Detect which cell encompasses the target text, then output its [X, Y] center coordinate. 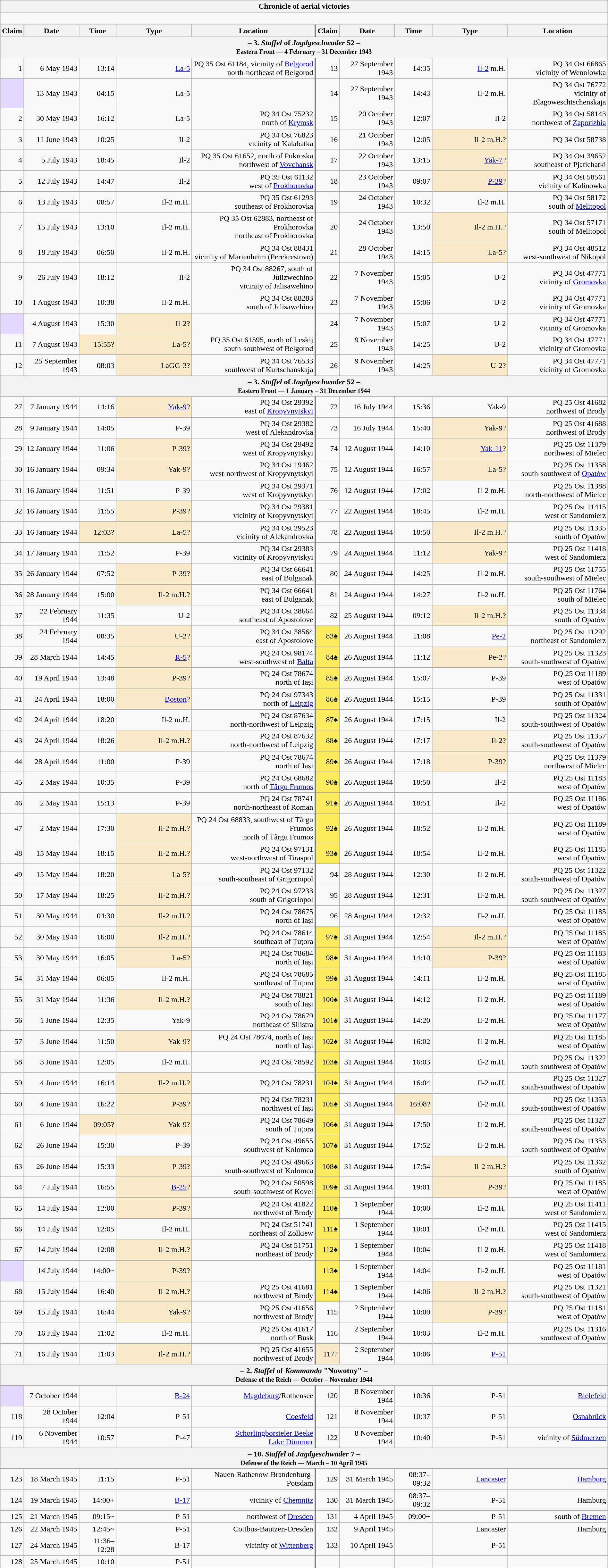
08:35 [97, 637]
10:37 [413, 1417]
PQ 34 Ost 39652 southeast of Pjatichatki [558, 160]
33 [12, 532]
15:40 [413, 428]
31 [12, 490]
17 [328, 160]
– 3. Staffel of Jagdgeschwader 52 –Eastern Front — 1 January – 31 December 1944 [304, 386]
16 [328, 139]
06:50 [97, 252]
93♠ [328, 853]
11:06 [97, 449]
14:11 [413, 979]
81 [328, 594]
PQ 34 Ost 29523vicinity of Alekandrovka [254, 532]
– 2. Staffel of Kommando "Nowotny" –Defense of the Reich — October – November 1944 [304, 1375]
PQ 35 Ost 61595, north of Leskij south-southwest of Belgorod [254, 344]
PQ 34 Ost 19462 west-northwest of Kropyvnytskyi [254, 469]
PQ 24 Ost 78592 [254, 1062]
PQ 24 Ost 97132 south-southeast of Grigoriopol [254, 874]
15:13 [97, 803]
109♠ [328, 1187]
102♠ [328, 1041]
6 June 1944 [51, 1124]
12:30 [413, 874]
PQ 34 Ost 76772vicinity of Blagoweschtschenskaja [558, 93]
22 October 1943 [367, 160]
10 April 1945 [367, 1545]
PQ 34 Ost 29492 west of Kropyvnytskyi [254, 449]
08:03 [97, 365]
85♠ [328, 678]
PQ 34 Ost 58738 [558, 139]
PQ 25 Ost 11764 south of Mielec [558, 594]
PQ 24 Ost 50598 south-southwest of Kovel [254, 1187]
104♠ [328, 1083]
northwest of Dresden [254, 1516]
28 October 1943 [367, 252]
120 [328, 1396]
40 [12, 678]
105♠ [328, 1104]
12:54 [413, 937]
38 [12, 637]
6 November 1944 [51, 1437]
91♠ [328, 803]
115 [328, 1312]
36 [12, 594]
17:17 [413, 740]
42 [12, 720]
Nauen-Rathenow-Brandenburg-Potsdam [254, 1479]
09:05? [97, 1124]
21 [328, 252]
123 [12, 1479]
17:15 [413, 720]
9 [12, 278]
35 [12, 574]
14:45 [97, 657]
118 [12, 1417]
73 [328, 428]
13:15 [413, 160]
13 July 1943 [51, 202]
PQ 24 Ost 78684 north of Iași [254, 958]
45 [12, 782]
79 [328, 553]
21 March 1945 [51, 1516]
92♠ [328, 828]
10:04 [413, 1249]
61 [12, 1124]
PQ 25 Ost 11321 south-southwest of Opatów [558, 1292]
21 October 1943 [367, 139]
100♠ [328, 999]
15:06 [413, 303]
10:03 [413, 1333]
39 [12, 657]
37 [12, 615]
PQ 25 Ost 11357 south-southwest of Opatów [558, 740]
6 [12, 202]
1 [12, 68]
14:00+ [97, 1500]
12:04 [97, 1417]
24 March 1945 [51, 1545]
PQ 34 Ost 76533southwest of Kurtschanskaja [254, 365]
17:52 [413, 1146]
17:54 [413, 1166]
18:54 [413, 853]
18:26 [97, 740]
16:00 [97, 937]
14:15 [413, 252]
– 10. Staffel of Jagdgeschwader 7 –Defense of the Reich — March – 10 April 1945 [304, 1458]
52 [12, 937]
Schorlingborsteler BeekeLake Dümmer [254, 1437]
43 [12, 740]
1 August 1943 [51, 303]
14:04 [413, 1271]
28 March 1944 [51, 657]
PQ 34 Ost 58172 south of Melitopol [558, 202]
22 [328, 278]
vicinity of Chemnitz [254, 1500]
10:10 [97, 1562]
PQ 34 Ost 76823vicinity of Kalabatka [254, 139]
23 [328, 303]
09:34 [97, 469]
5 July 1943 [51, 160]
7 October 1944 [51, 1396]
7 August 1943 [51, 344]
58 [12, 1062]
10:06 [413, 1354]
16:05 [97, 958]
12:03? [97, 532]
PQ 34 Ost 66865vicinity of Wennlowka [558, 68]
26 July 1943 [51, 278]
PQ 25 Ost 41682 northwest of Brody [558, 407]
101♠ [328, 1021]
60 [12, 1104]
46 [12, 803]
PQ 34 Ost 29382 west of Alekandrovka [254, 428]
15:00 [97, 594]
7 [12, 227]
16:14 [97, 1083]
LaGG-3? [154, 365]
11 June 1943 [51, 139]
PQ 24 Ost 51741 northeast of Zolkiew [254, 1229]
PQ 25 Ost 41681 northwest of Brody [254, 1292]
Osnabrück [558, 1417]
PQ 25 Ost 11323 south-southwest of Opatów [558, 657]
41 [12, 699]
11:02 [97, 1333]
19 [328, 202]
65 [12, 1208]
32 [12, 511]
23 October 1943 [367, 181]
11:03 [97, 1354]
10:32 [413, 202]
28 [12, 428]
PQ 24 Ost 78821 south of Iași [254, 999]
25 August 1944 [367, 615]
24 February 1944 [51, 637]
8 [12, 252]
14:06 [413, 1292]
25 [328, 344]
PQ 34 Ost 75232north of Krymsk [254, 119]
78 [328, 532]
50 [12, 895]
113♠ [328, 1271]
14:20 [413, 1021]
18:25 [97, 895]
PQ 25 Ost 11358 south-southwest of Opatów [558, 469]
15 July 1943 [51, 227]
10:35 [97, 782]
51 [12, 916]
22 February 1944 [51, 615]
12 January 1944 [51, 449]
44 [12, 762]
PQ 24 Ost 68833, southwest of Târgu Frumosnorth of Târgu Frumos [254, 828]
PQ 34 Ost 29381vicinity of Kropyvnytskyi [254, 511]
12:00 [97, 1208]
PQ 24 Ost 78674, north of Iași north of Iași [254, 1041]
PQ 34 Ost 38564 east of Apostolove [254, 637]
5 [12, 181]
07:52 [97, 574]
09:07 [413, 181]
13:14 [97, 68]
17:30 [97, 828]
PQ 24 Ost 87632 north-northwest of Leipzig [254, 740]
PQ 25 Ost 11334 south of Opatów [558, 615]
82 [328, 615]
87♠ [328, 720]
09:15~ [97, 1516]
12:31 [413, 895]
11:50 [97, 1041]
15:05 [413, 278]
16:08? [413, 1104]
Pe-2 [470, 637]
16:55 [97, 1187]
69 [12, 1312]
PQ 24 Ost 78741 north-northeast of Roman [254, 803]
PQ 25 Ost 41617 north of Busk [254, 1333]
19 April 1944 [51, 678]
18:52 [413, 828]
108♠ [328, 1166]
06:05 [97, 979]
10:38 [97, 303]
27 [12, 407]
PQ 24 Ost 78231 [254, 1083]
2 [12, 119]
14:16 [97, 407]
14:47 [97, 181]
47 [12, 828]
77 [328, 511]
Cottbus-Bautzen-Dresden [254, 1529]
Chronicle of aerial victories [304, 6]
PQ 24 Ost 49663 south-southwest of Kolomea [254, 1166]
24 [328, 324]
15:15 [413, 699]
PQ 34 Ost 29383vicinity of Kropyvnytskyi [254, 553]
12:07 [413, 119]
75 [328, 469]
7 January 1944 [51, 407]
29 [12, 449]
PQ 34 Ost 88283 south of Jalisawehino [254, 303]
10:36 [413, 1396]
10:01 [413, 1229]
80 [328, 574]
PQ 35 Ost 61293 southeast of Prokhorovka [254, 202]
P-47 [154, 1437]
vicinity of Südmerzen [558, 1437]
PQ 24 Ost 78231 northwest of Iași [254, 1104]
PQ 25 Ost 11362 south of Opatów [558, 1166]
89♠ [328, 762]
17 May 1944 [51, 895]
– 3. Staffel of Jagdgeschwader 52 –Eastern Front — 4 February – 31 December 1943 [304, 47]
22 March 1945 [51, 1529]
14:43 [413, 93]
59 [12, 1083]
PQ 34 Ost 58561vicinity of Kalinowka [558, 181]
11:36 [97, 999]
south of Bremen [558, 1516]
70 [12, 1333]
16:22 [97, 1104]
99♠ [328, 979]
B-25? [154, 1187]
76 [328, 490]
98♠ [328, 958]
13 May 1943 [51, 93]
7 July 1944 [51, 1187]
PQ 24 Ost 97131 west-northwest of Tiraspol [254, 853]
14:27 [413, 594]
116 [328, 1333]
84♠ [328, 657]
13 [328, 68]
PQ 25 Ost 11292 northeast of Sandomierz [558, 637]
30 [12, 469]
86♠ [328, 699]
10:25 [97, 139]
PQ 25 Ost 11335 south of Opatów [558, 532]
PQ 24 Ost 87634 north-northwest of Leipzig [254, 720]
18:00 [97, 699]
16:12 [97, 119]
11:15 [97, 1479]
14:12 [413, 999]
15:36 [413, 407]
13:10 [97, 227]
09:00+ [413, 1516]
16:57 [413, 469]
90♠ [328, 782]
126 [12, 1529]
17 January 1944 [51, 553]
PQ 24 Ost 78679 northeast of Silistra [254, 1021]
119 [12, 1437]
15:55? [97, 344]
R-5? [154, 657]
9 April 1945 [367, 1529]
PQ 25 Ost 11388 north-northwest of Mielec [558, 490]
4 [12, 160]
18:12 [97, 278]
130 [328, 1500]
49 [12, 874]
PQ 24 Ost 51751 northeast of Brody [254, 1249]
103♠ [328, 1062]
20 October 1943 [367, 119]
4 August 1943 [51, 324]
PQ 34 Ost 88267, south of Julizwechinovicinity of Jalisawehino [254, 278]
Magdeburg/Rothensee [254, 1396]
1 June 1944 [51, 1021]
3 [12, 139]
14:05 [97, 428]
16:04 [413, 1083]
04:15 [97, 93]
48 [12, 853]
12 [12, 365]
56 [12, 1021]
04:30 [97, 916]
13:48 [97, 678]
PQ 34 Ost 29392 east of Kropyvnytskyi [254, 407]
08:57 [97, 202]
53 [12, 958]
95 [328, 895]
13:50 [413, 227]
Pe-2? [470, 657]
12:45~ [97, 1529]
PQ 34 Ost 58143northwest of Zaporizhia [558, 119]
117? [328, 1354]
12 July 1943 [51, 181]
09:12 [413, 615]
124 [12, 1500]
16:02 [413, 1041]
Coesfeld [254, 1417]
11:35 [97, 615]
30 May 1943 [51, 119]
PQ 25 Ost 11186 west of Opatów [558, 803]
112♠ [328, 1249]
66 [12, 1229]
25 September 1943 [51, 365]
19 March 1945 [51, 1500]
PQ 24 Ost 41822 northwest of Brody [254, 1208]
88♠ [328, 740]
PQ 35 Ost 61132 west of Prokhorovka [254, 181]
PQ 34 Ost 88431vicinity of Marienheim (Perekrestovo) [254, 252]
11:36–12:28 [97, 1545]
PQ 25 Ost 11331 south of Opatów [558, 699]
PQ 35 Ost 61184, vicinity of Belgorod north-northeast of Belgorod [254, 68]
110♠ [328, 1208]
121 [328, 1417]
96 [328, 916]
28 October 1944 [51, 1417]
Boston? [154, 699]
72 [328, 407]
11:52 [97, 553]
11:55 [97, 511]
128 [12, 1562]
PQ 24 Ost 97343 north of Leipzig [254, 699]
129 [328, 1479]
12:08 [97, 1249]
PQ 34 Ost 29371 west of Kropyvnytskyi [254, 490]
26 [328, 365]
PQ 25 Ost 41655 northwest of Brody [254, 1354]
16:44 [97, 1312]
15:33 [97, 1166]
12:32 [413, 916]
25 March 1945 [51, 1562]
97♠ [328, 937]
18 [328, 181]
B-24 [154, 1396]
57 [12, 1041]
10:40 [413, 1437]
132 [328, 1529]
34 [12, 553]
74 [328, 449]
20 [328, 227]
17:18 [413, 762]
PQ 24 Ost 68682 north of Târgu Frumos [254, 782]
106♠ [328, 1124]
28 January 1944 [51, 594]
PQ 25 Ost 41656 northwest of Brody [254, 1312]
6 May 1943 [51, 68]
107♠ [328, 1146]
18:51 [413, 803]
Yak-7? [470, 160]
19:01 [413, 1187]
68 [12, 1292]
PQ 24 Ost 78685 southeast of Țuțora [254, 979]
PQ 35 Ost 61652, north of Pukroska northwest of Vovchansk [254, 160]
122 [328, 1437]
PQ 34 Ost 48512 west-southwest of Nikopol [558, 252]
PQ 25 Ost 41688 northwest of Brody [558, 428]
11:51 [97, 490]
PQ 35 Ost 62883, northeast of Prokhorovka northeast of Prokhorovka [254, 227]
125 [12, 1516]
18 July 1943 [51, 252]
14:00~ [97, 1271]
PQ 25 Ost 11316 southwest of Opatów [558, 1333]
vicinity of Wittenberg [254, 1545]
114♠ [328, 1292]
9 January 1944 [51, 428]
10 [12, 303]
55 [12, 999]
17:02 [413, 490]
PQ 24 Ost 49655 southwest of Kolomea [254, 1146]
10:57 [97, 1437]
18 March 1945 [51, 1479]
11 [12, 344]
62 [12, 1146]
PQ 24 Ost 98174 west-southwest of Balta [254, 657]
PQ 24 Ost 97233 south of Grigoriopol [254, 895]
54 [12, 979]
18:15 [97, 853]
127 [12, 1545]
11:08 [413, 637]
63 [12, 1166]
14 [328, 93]
PQ 24 Ost 78675 north of Iași [254, 916]
14:35 [413, 68]
28 April 1944 [51, 762]
PQ 24 Ost 78649 south of Țuțora [254, 1124]
94 [328, 874]
PQ 34 Ost 38664 southeast of Apostolove [254, 615]
Bielefeld [558, 1396]
71 [12, 1354]
PQ 24 Ost 78614 southeast of Țuțora [254, 937]
11:00 [97, 762]
83♠ [328, 637]
PQ 25 Ost 11177 west of Opatów [558, 1021]
67 [12, 1249]
4 April 1945 [367, 1516]
64 [12, 1187]
16:03 [413, 1062]
16:40 [97, 1292]
PQ 34 Ost 57171 south of Melitopol [558, 227]
111♠ [328, 1229]
26 January 1944 [51, 574]
PQ 25 Ost 11755 south-southwest of Mielec [558, 574]
PQ 25 Ost 11324 south-southwest of Opatów [558, 720]
Yak-11? [470, 449]
15 [328, 119]
131 [328, 1516]
12:35 [97, 1021]
133 [328, 1545]
17:50 [413, 1124]
PQ 25 Ost 11411 west of Sandomierz [558, 1208]
